From the cell containing the given text, extract its center point as [X, Y] coordinate. 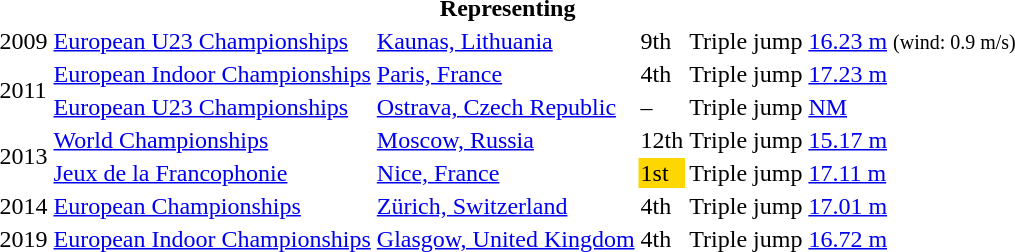
European Championships [212, 206]
Jeux de la Francophonie [212, 173]
– [662, 107]
Paris, France [506, 74]
Moscow, Russia [506, 140]
9th [662, 41]
World Championships [212, 140]
Zürich, Switzerland [506, 206]
Kaunas, Lithuania [506, 41]
Ostrava, Czech Republic [506, 107]
12th [662, 140]
European Indoor Championships [212, 74]
Nice, France [506, 173]
1st [662, 173]
